Detect which cell encompasses the target text, then output its [X, Y] center coordinate. 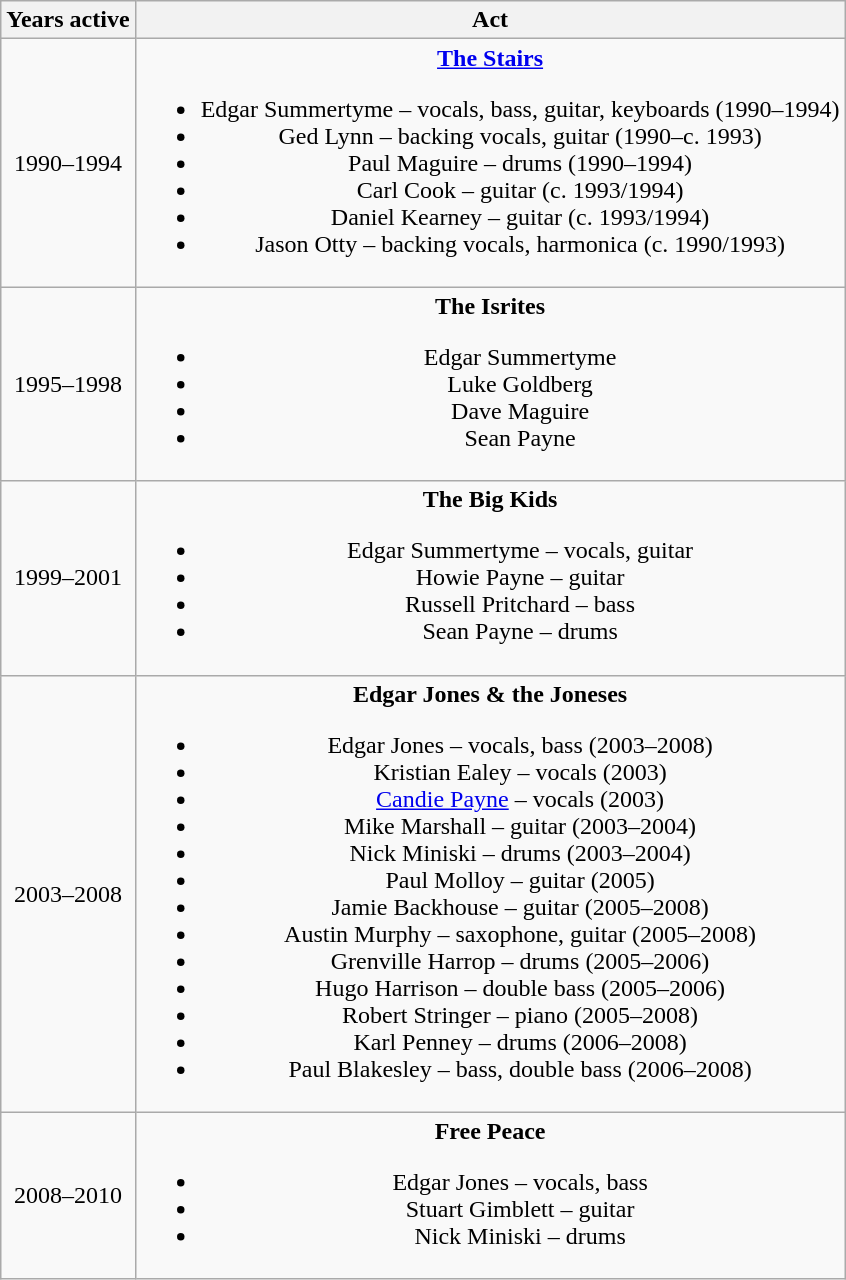
The IsritesEdgar SummertymeLuke GoldbergDave MaguireSean Payne [490, 384]
The Big KidsEdgar Summertyme – vocals, guitarHowie Payne – guitarRussell Pritchard – bassSean Payne – drums [490, 578]
1999–2001 [68, 578]
1995–1998 [68, 384]
Act [490, 20]
2003–2008 [68, 894]
Years active [68, 20]
2008–2010 [68, 1196]
1990–1994 [68, 163]
Free PeaceEdgar Jones – vocals, bassStuart Gimblett – guitarNick Miniski – drums [490, 1196]
